For the text-containing cell, return its midpoint in [x, y] coordinate format. 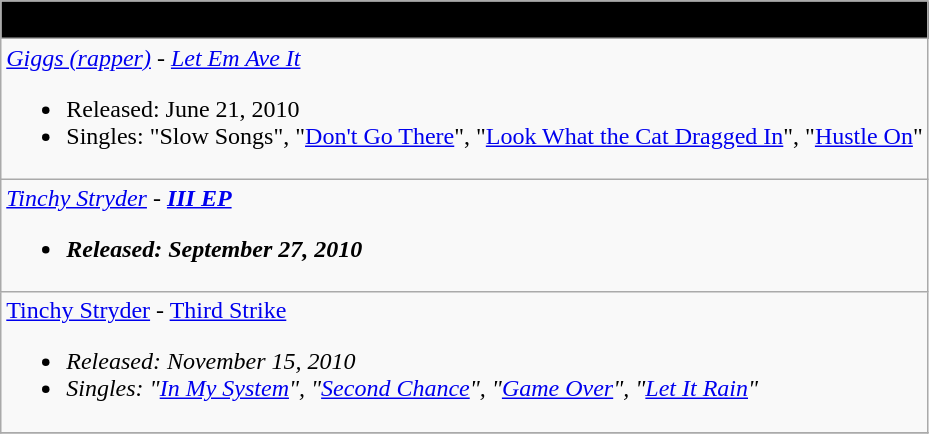
Giggs (rapper) - Let Em Ave ItReleased: June 21, 2010Singles: "Slow Songs", "Don't Go There", "Look What the Cat Dragged In", "Hustle On" [464, 109]
Information [464, 20]
Tinchy Stryder - III EPReleased: September 27, 2010 [464, 236]
Tinchy Stryder - Third StrikeReleased: November 15, 2010Singles: "In My System", "Second Chance", "Game Over", "Let It Rain" [464, 362]
